Determine the [X, Y] coordinate at the center of the cell enclosing the given text.  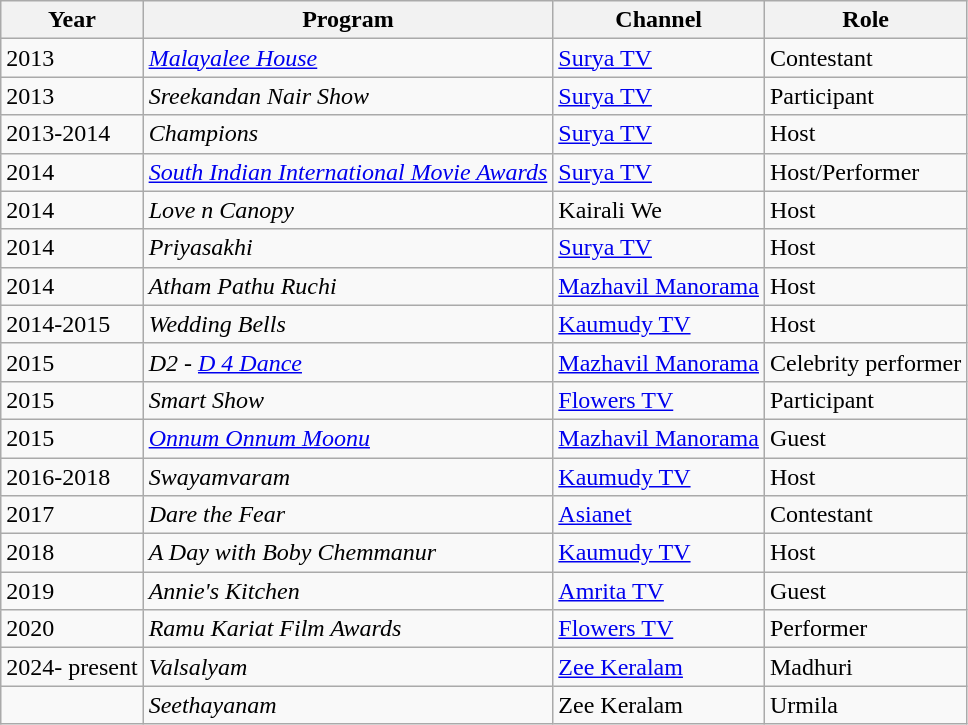
Seethayanam [348, 705]
Asianet [659, 515]
2024- present [72, 667]
Wedding Bells [348, 324]
Champions [348, 134]
Madhuri [865, 667]
2020 [72, 629]
Atham Pathu Ruchi [348, 286]
2014-2015 [72, 324]
Annie's Kitchen [348, 591]
Valsalyam [348, 667]
D2 - D 4 Dance [348, 362]
Ramu Kariat Film Awards [348, 629]
Amrita TV [659, 591]
Celebrity performer [865, 362]
Sreekandan Nair Show [348, 96]
Urmila [865, 705]
2018 [72, 553]
Priyasakhi [348, 248]
Year [72, 20]
Kairali We [659, 210]
Malayalee House [348, 58]
Channel [659, 20]
Role [865, 20]
2017 [72, 515]
Dare the Fear [348, 515]
Love n Canopy [348, 210]
Swayamvaram [348, 477]
South Indian International Movie Awards [348, 172]
A Day with Boby Chemmanur [348, 553]
2016-2018 [72, 477]
Program [348, 20]
Smart Show [348, 400]
2013-2014 [72, 134]
Host/Performer [865, 172]
Onnum Onnum Moonu [348, 438]
Performer [865, 629]
2019 [72, 591]
